Pinpoint the cell where the given text exists, returning its [x, y] midpoint coordinate. 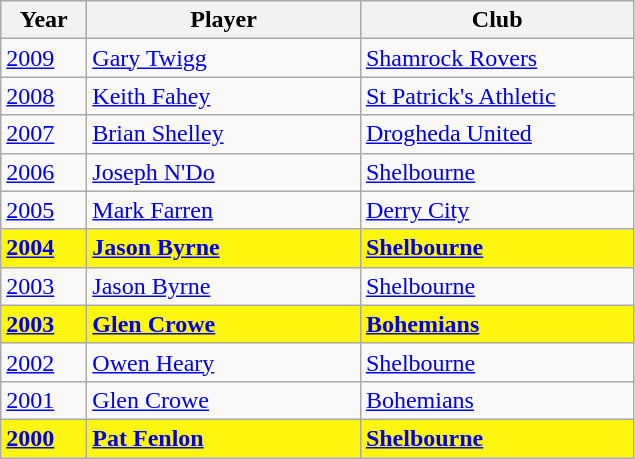
Owen Heary [224, 362]
Player [224, 20]
Pat Fenlon [224, 438]
2001 [44, 400]
Shamrock Rovers [497, 58]
2005 [44, 210]
2002 [44, 362]
2006 [44, 172]
Gary Twigg [224, 58]
2007 [44, 134]
St Patrick's Athletic [497, 96]
Derry City [497, 210]
2000 [44, 438]
Mark Farren [224, 210]
Brian Shelley [224, 134]
Keith Fahey [224, 96]
Year [44, 20]
2008 [44, 96]
2009 [44, 58]
Drogheda United [497, 134]
2004 [44, 248]
Club [497, 20]
Joseph N'Do [224, 172]
